Capture the cell that displays the provided text and extract its (X, Y) central coordinate. 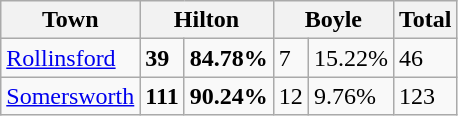
9.76% (350, 96)
15.22% (350, 58)
111 (162, 96)
7 (290, 58)
12 (290, 96)
Hilton (206, 20)
84.78% (228, 58)
46 (425, 58)
Somersworth (70, 96)
123 (425, 96)
Rollinsford (70, 58)
Town (70, 20)
90.24% (228, 96)
Total (425, 20)
Boyle (333, 20)
39 (162, 58)
